Extract the (X, Y) coordinate from the center of the cell holding the provided text.  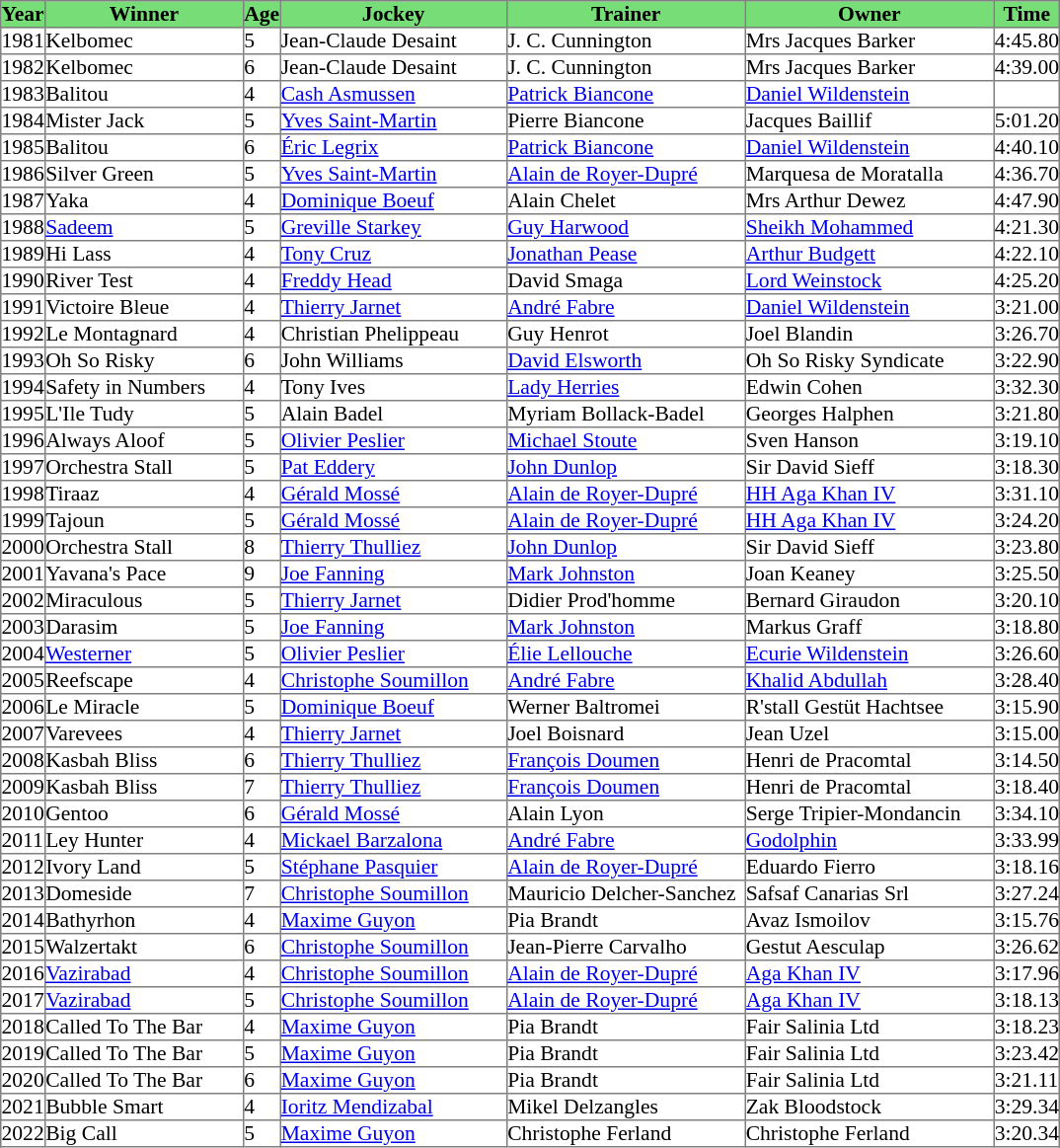
2022 (24, 1133)
3:20.34 (1026, 1133)
Le Montagnard (144, 334)
Joel Blandin (870, 334)
Guy Harwood (626, 227)
David Elsworth (626, 361)
2004 (24, 653)
3:14.50 (1026, 760)
Tiraaz (144, 494)
Pierre Biancone (626, 120)
2019 (24, 1054)
Mrs Arthur Dewez (870, 201)
John Williams (394, 361)
Darasim (144, 628)
2002 (24, 600)
Eduardo Fierro (870, 867)
2009 (24, 788)
Varevees (144, 734)
Jean Uzel (870, 734)
Bernard Giraudon (870, 600)
4:47.90 (1026, 201)
1984 (24, 120)
Edwin Cohen (870, 387)
3:18.23 (1026, 1027)
Age (261, 14)
Arthur Budgett (870, 255)
1987 (24, 201)
Safsaf Canarias Srl (870, 894)
Ioritz Mendizabal (394, 1108)
Joel Boisnard (626, 734)
Trainer (626, 14)
2006 (24, 707)
1998 (24, 494)
1989 (24, 255)
3:21.80 (1026, 415)
4:39.00 (1026, 67)
Alain Chelet (626, 201)
3:26.62 (1026, 948)
1996 (24, 440)
2010 (24, 813)
Big Call (144, 1133)
Tony Ives (394, 387)
3:18.80 (1026, 628)
2017 (24, 1001)
Sven Hanson (870, 440)
Silver Green (144, 174)
Markus Graff (870, 628)
Owner (870, 14)
Godolphin (870, 841)
Bathyrhon (144, 920)
8 (261, 547)
Yaka (144, 201)
Lord Weinstock (870, 280)
3:15.90 (1026, 707)
Khalid Abdullah (870, 681)
3:23.80 (1026, 547)
3:23.42 (1026, 1054)
Werner Baltromei (626, 707)
1983 (24, 95)
4:21.30 (1026, 227)
Tajoun (144, 521)
Year (24, 14)
Zak Bloodstock (870, 1108)
2000 (24, 547)
2013 (24, 894)
Winner (144, 14)
L'Ile Tudy (144, 415)
Lady Herries (626, 387)
David Smaga (626, 280)
Didier Prod'homme (626, 600)
3:34.10 (1026, 813)
1995 (24, 415)
Westerner (144, 653)
Éric Legrix (394, 148)
Avaz Ismoilov (870, 920)
5:01.20 (1026, 120)
1981 (24, 41)
3:21.00 (1026, 308)
3:27.24 (1026, 894)
3:18.40 (1026, 788)
3:22.90 (1026, 361)
Christian Phelippeau (394, 334)
Jockey (394, 14)
Pat Eddery (394, 468)
1986 (24, 174)
Jonathan Pease (626, 255)
3:15.00 (1026, 734)
Ivory Land (144, 867)
3:18.16 (1026, 867)
Mickael Barzalona (394, 841)
1999 (24, 521)
Yavana's Pace (144, 574)
Ecurie Wildenstein (870, 653)
R'stall Gestüt Hachtsee (870, 707)
Sheikh Mohammed (870, 227)
2021 (24, 1108)
Ley Hunter (144, 841)
3:25.50 (1026, 574)
Myriam Bollack-Badel (626, 415)
4:45.80 (1026, 41)
1991 (24, 308)
Oh So Risky (144, 361)
4:36.70 (1026, 174)
Jean-Pierre Carvalho (626, 948)
Miraculous (144, 600)
3:20.10 (1026, 600)
Alain Badel (394, 415)
2014 (24, 920)
Freddy Head (394, 280)
2012 (24, 867)
1990 (24, 280)
Greville Starkey (394, 227)
3:29.34 (1026, 1108)
Mister Jack (144, 120)
Le Miracle (144, 707)
3:19.10 (1026, 440)
Safety in Numbers (144, 387)
1994 (24, 387)
2003 (24, 628)
4:25.20 (1026, 280)
Jacques Baillif (870, 120)
Tony Cruz (394, 255)
Time (1026, 14)
Always Aloof (144, 440)
3:31.10 (1026, 494)
Georges Halphen (870, 415)
1985 (24, 148)
3:26.60 (1026, 653)
River Test (144, 280)
Sadeem (144, 227)
Mauricio Delcher-Sanchez (626, 894)
2018 (24, 1027)
Bubble Smart (144, 1108)
Michael Stoute (626, 440)
3:21.11 (1026, 1080)
3:17.96 (1026, 973)
Gentoo (144, 813)
3:24.20 (1026, 521)
2001 (24, 574)
1997 (24, 468)
Reefscape (144, 681)
Alain Lyon (626, 813)
2007 (24, 734)
Joan Keaney (870, 574)
Stéphane Pasquier (394, 867)
Walzertakt (144, 948)
3:32.30 (1026, 387)
9 (261, 574)
1982 (24, 67)
Hi Lass (144, 255)
1993 (24, 361)
1988 (24, 227)
3:33.99 (1026, 841)
3:15.76 (1026, 920)
Élie Lellouche (626, 653)
Marquesa de Moratalla (870, 174)
Guy Henrot (626, 334)
Domeside (144, 894)
2005 (24, 681)
1992 (24, 334)
2015 (24, 948)
3:26.70 (1026, 334)
4:40.10 (1026, 148)
Cash Asmussen (394, 95)
2008 (24, 760)
2011 (24, 841)
Oh So Risky Syndicate (870, 361)
Victoire Bleue (144, 308)
Mikel Delzangles (626, 1108)
3:18.30 (1026, 468)
Serge Tripier-Mondancin (870, 813)
4:22.10 (1026, 255)
2016 (24, 973)
Gestut Aesculap (870, 948)
2020 (24, 1080)
3:18.13 (1026, 1001)
3:28.40 (1026, 681)
